Detect which cell encompasses the target text, then output its (X, Y) center coordinate. 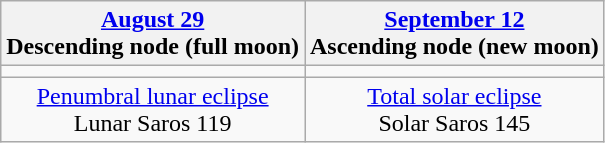
Total solar eclipseSolar Saros 145 (454, 110)
September 12Ascending node (new moon) (454, 34)
August 29Descending node (full moon) (153, 34)
Penumbral lunar eclipseLunar Saros 119 (153, 110)
